Capture the cell that displays the provided text and extract its (X, Y) central coordinate. 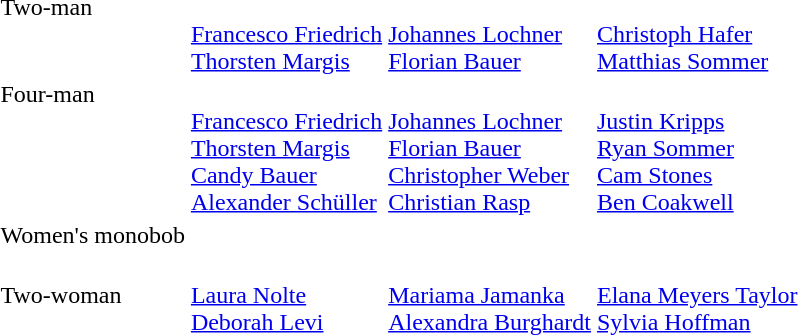
Johannes LochnerFlorian BauerChristopher WeberChristian Rasp (490, 148)
Justin KrippsRyan SommerCam StonesBen Coakwell (696, 148)
Francesco FriedrichThorsten MargisCandy BauerAlexander Schüller (286, 148)
